Return the (x, y) coordinate for the center point of the cell that contains the specified text.  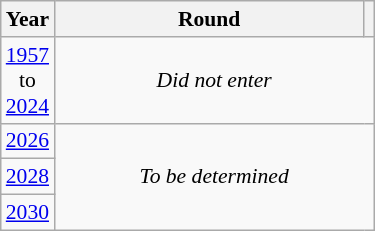
Did not enter (214, 80)
2028 (28, 177)
2026 (28, 141)
Round (209, 19)
1957to2024 (28, 80)
2030 (28, 213)
To be determined (214, 176)
Year (28, 19)
